Capture the cell that displays the provided text and extract its (X, Y) central coordinate. 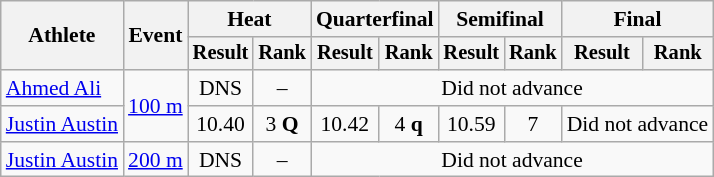
Quarterfinal (375, 19)
– (282, 88)
10.59 (472, 124)
Event (156, 36)
Justin Austin (62, 124)
100 m (156, 106)
4 q (409, 124)
DNS (221, 88)
Athlete (62, 36)
7 (533, 124)
Final (638, 19)
3 Q (282, 124)
10.40 (221, 124)
Ahmed Ali (62, 88)
Heat (250, 19)
10.42 (345, 124)
Semifinal (500, 19)
